For the text-containing cell, return its midpoint in [X, Y] coordinate format. 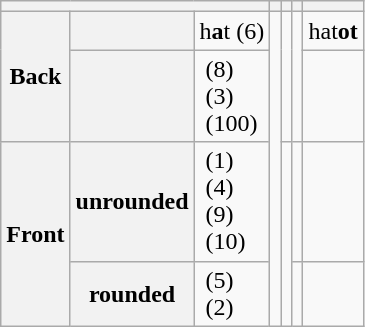
(1) (4) (9) (10) [232, 202]
hatot [333, 31]
rounded [132, 294]
Back [36, 77]
Front [36, 234]
(5) (2) [232, 294]
hat (6) [232, 31]
(8) (3) (100) [232, 96]
unrounded [132, 202]
